For the text-containing cell, return its midpoint in (X, Y) coordinate format. 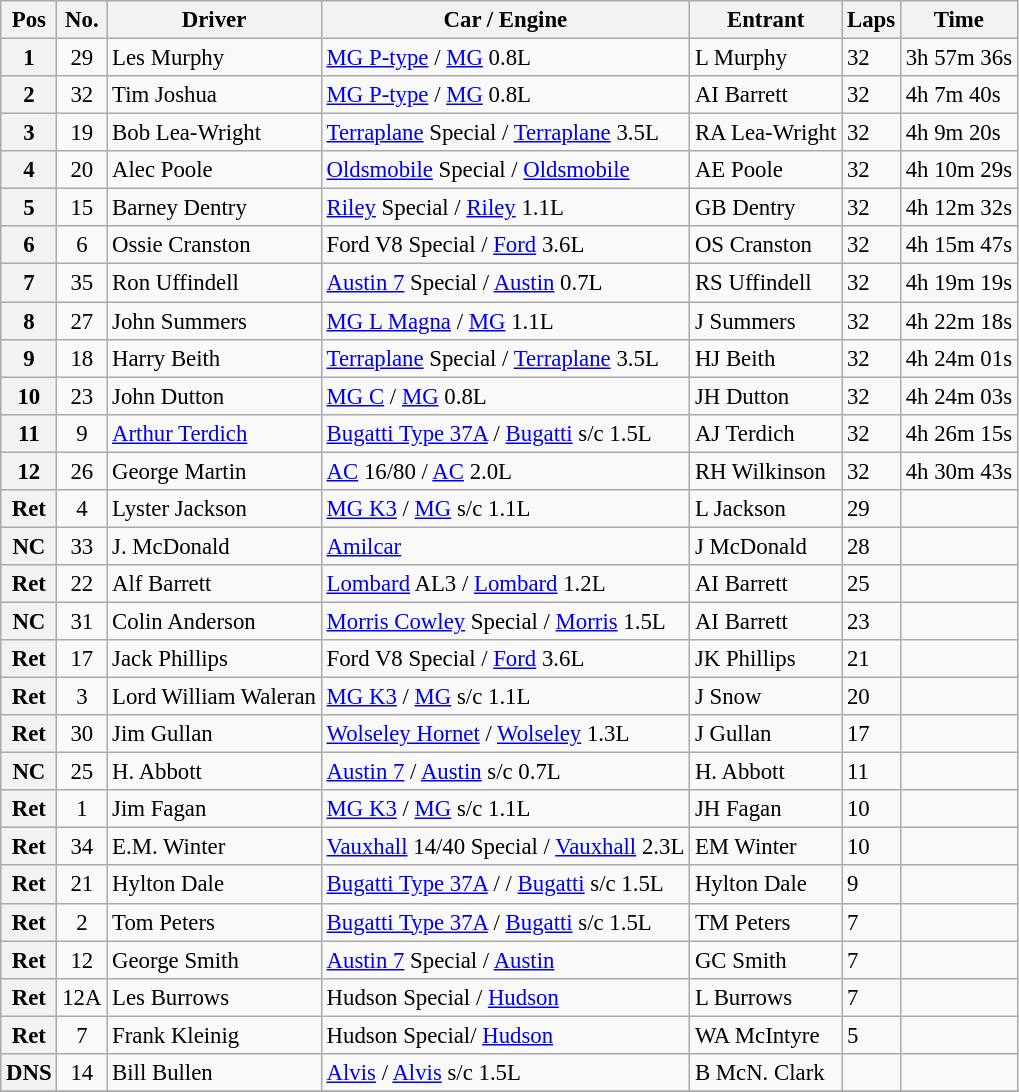
Austin 7 / Austin s/c 0.7L (505, 772)
GB Dentry (766, 208)
L Burrows (766, 997)
4h 26m 15s (958, 433)
Time (958, 20)
22 (82, 584)
GC Smith (766, 960)
27 (82, 321)
Les Murphy (214, 58)
Driver (214, 20)
AC 16/80 / AC 2.0L (505, 471)
14 (82, 1073)
J McDonald (766, 546)
HJ Beith (766, 358)
Alec Poole (214, 170)
EM Winter (766, 847)
WA McIntyre (766, 1035)
Car / Engine (505, 20)
Jim Gullan (214, 734)
Morris Cowley Special / Morris 1.5L (505, 621)
RS Uffindell (766, 283)
J Gullan (766, 734)
John Dutton (214, 396)
J Snow (766, 697)
Arthur Terdich (214, 433)
Bugatti Type 37A / / Bugatti s/c 1.5L (505, 885)
JH Dutton (766, 396)
JH Fagan (766, 809)
3h 57m 36s (958, 58)
George Martin (214, 471)
Lyster Jackson (214, 509)
4h 30m 43s (958, 471)
28 (872, 546)
B McN. Clark (766, 1073)
Alf Barrett (214, 584)
Entrant (766, 20)
4h 7m 40s (958, 95)
Tim Joshua (214, 95)
George Smith (214, 960)
Wolseley Hornet / Wolseley 1.3L (505, 734)
Lombard AL3 / Lombard 1.2L (505, 584)
Tom Peters (214, 922)
JK Phillips (766, 659)
Ron Uffindell (214, 283)
Jim Fagan (214, 809)
Lord William Waleran (214, 697)
Amilcar (505, 546)
TM Peters (766, 922)
Vauxhall 14/40 Special / Vauxhall 2.3L (505, 847)
Hudson Special / Hudson (505, 997)
12A (82, 997)
Frank Kleinig (214, 1035)
AE Poole (766, 170)
8 (29, 321)
Hudson Special/ Hudson (505, 1035)
18 (82, 358)
Alvis / Alvis s/c 1.5L (505, 1073)
4h 12m 32s (958, 208)
Pos (29, 20)
MG L Magna / MG 1.1L (505, 321)
4h 15m 47s (958, 245)
Laps (872, 20)
34 (82, 847)
30 (82, 734)
4h 24m 01s (958, 358)
Austin 7 Special / Austin 0.7L (505, 283)
J. McDonald (214, 546)
E.M. Winter (214, 847)
L Jackson (766, 509)
Oldsmobile Special / Oldsmobile (505, 170)
Riley Special / Riley 1.1L (505, 208)
4h 22m 18s (958, 321)
4h 19m 19s (958, 283)
Harry Beith (214, 358)
No. (82, 20)
Ossie Cranston (214, 245)
Bill Bullen (214, 1073)
John Summers (214, 321)
Barney Dentry (214, 208)
MG C / MG 0.8L (505, 396)
4h 10m 29s (958, 170)
RA Lea-Wright (766, 133)
J Summers (766, 321)
RH Wilkinson (766, 471)
L Murphy (766, 58)
19 (82, 133)
4h 9m 20s (958, 133)
Jack Phillips (214, 659)
AJ Terdich (766, 433)
Les Burrows (214, 997)
31 (82, 621)
Austin 7 Special / Austin (505, 960)
35 (82, 283)
OS Cranston (766, 245)
26 (82, 471)
Bob Lea-Wright (214, 133)
DNS (29, 1073)
4h 24m 03s (958, 396)
Colin Anderson (214, 621)
15 (82, 208)
33 (82, 546)
